Capture the cell that displays the provided text and extract its [X, Y] central coordinate. 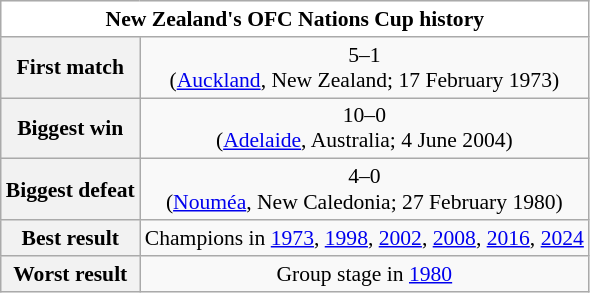
Champions in 1973, 1998, 2002, 2008, 2016, 2024 [364, 238]
First match [70, 68]
Biggest win [70, 128]
Best result [70, 238]
Group stage in 1980 [364, 274]
5–1 (Auckland, New Zealand; 17 February 1973) [364, 68]
10–0 (Adelaide, Australia; 4 June 2004) [364, 128]
Biggest defeat [70, 190]
New Zealand's OFC Nations Cup history [295, 19]
4–0 (Nouméa, New Caledonia; 27 February 1980) [364, 190]
Worst result [70, 274]
